Capture the cell that displays the provided text and extract its [X, Y] central coordinate. 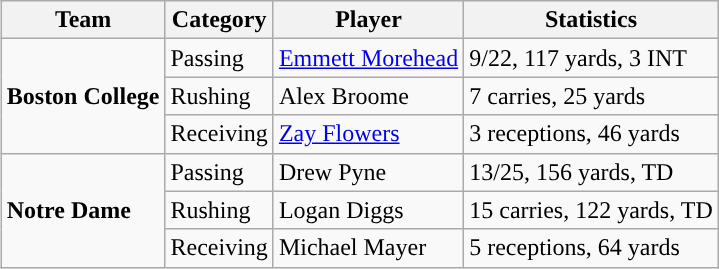
9/22, 117 yards, 3 INT [592, 58]
15 carries, 122 yards, TD [592, 210]
5 receptions, 64 yards [592, 248]
Player [368, 20]
Logan Diggs [368, 210]
Alex Broome [368, 96]
Category [219, 20]
Drew Pyne [368, 172]
3 receptions, 46 yards [592, 134]
Michael Mayer [368, 248]
Team [83, 20]
Zay Flowers [368, 134]
Emmett Morehead [368, 58]
7 carries, 25 yards [592, 96]
Notre Dame [83, 210]
Boston College [83, 96]
13/25, 156 yards, TD [592, 172]
Statistics [592, 20]
